Capture the cell that displays the provided text and extract its (x, y) central coordinate. 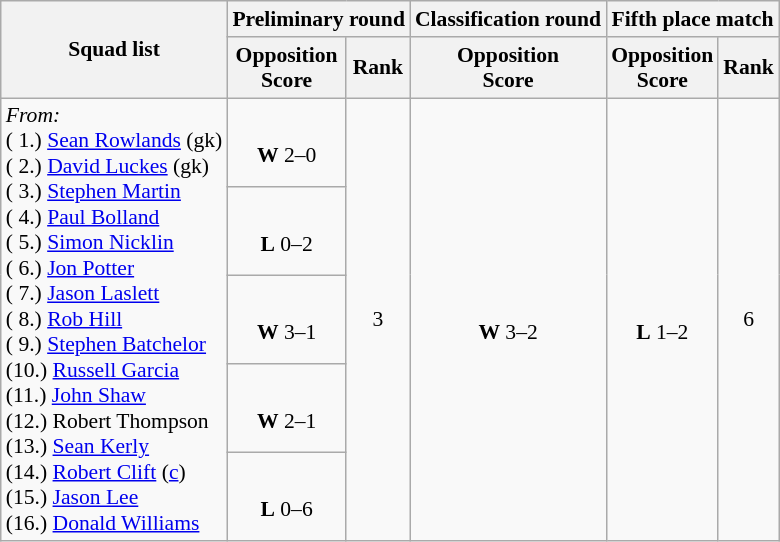
W 3–1 (286, 320)
Squad list (114, 50)
W 2–0 (286, 142)
L 1–2 (662, 320)
W 3–2 (508, 320)
L 0–6 (286, 498)
W 2–1 (286, 408)
Classification round (508, 19)
3 (378, 320)
6 (748, 320)
Fifth place match (692, 19)
L 0–2 (286, 232)
Preliminary round (318, 19)
